Search for the cell housing the specified text and yield its (X, Y) center coordinate. 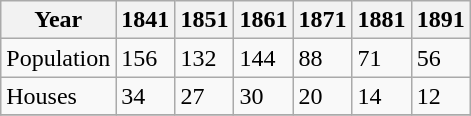
Year (58, 20)
14 (382, 96)
Houses (58, 96)
88 (322, 58)
144 (264, 58)
1851 (204, 20)
34 (146, 96)
20 (322, 96)
1871 (322, 20)
12 (440, 96)
156 (146, 58)
1861 (264, 20)
1891 (440, 20)
1841 (146, 20)
Population (58, 58)
27 (204, 96)
71 (382, 58)
56 (440, 58)
1881 (382, 20)
132 (204, 58)
30 (264, 96)
